Pinpoint the cell where the given text exists, returning its [x, y] midpoint coordinate. 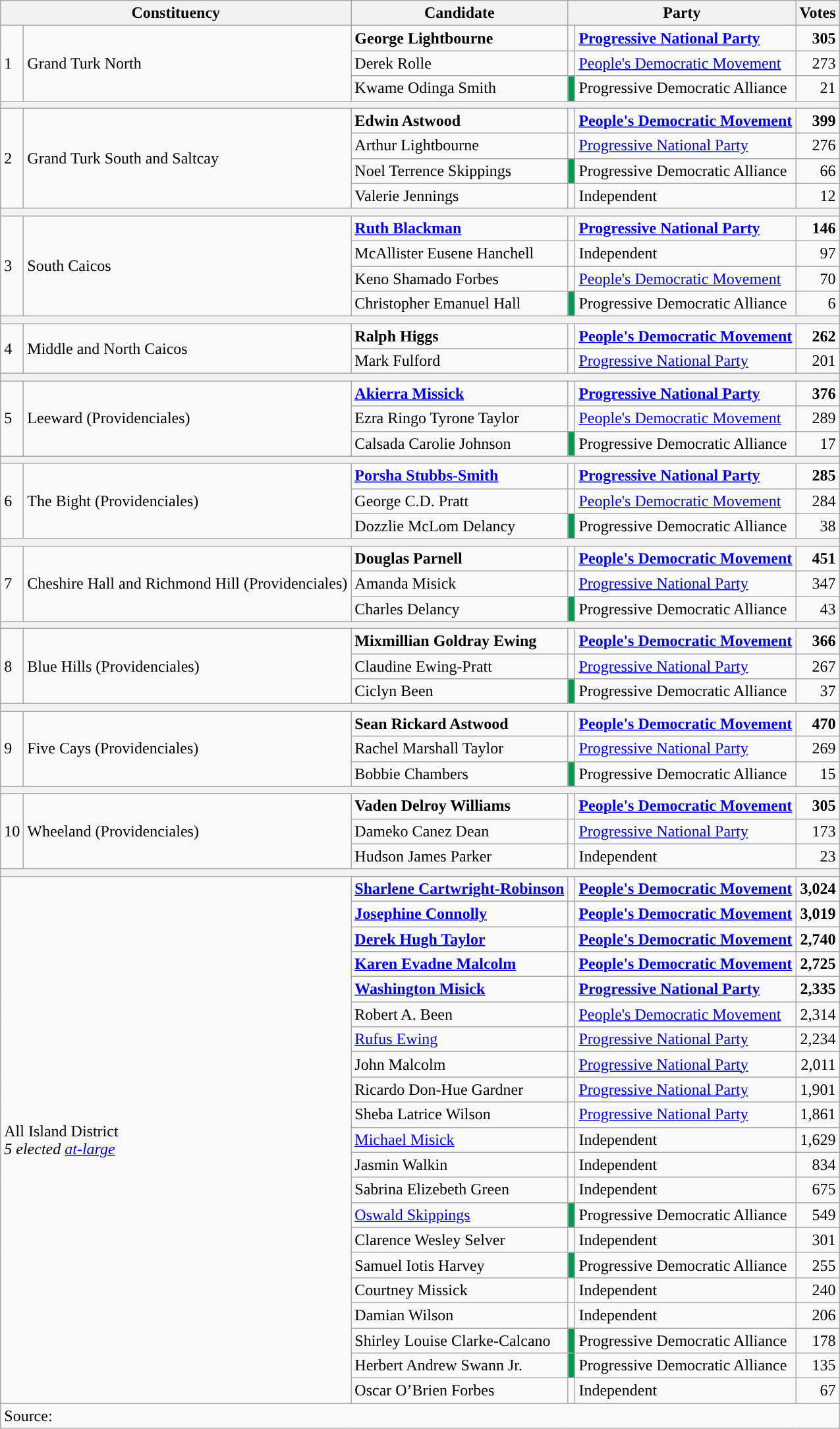
Blue Hills (Providenciales) [187, 666]
George C.D. Pratt [460, 501]
Source: [420, 1416]
17 [818, 444]
97 [818, 253]
Ruth Blackman [460, 228]
Constituency [176, 13]
Sheba Latrice Wilson [460, 1115]
Kwame Odinga Smith [460, 88]
273 [818, 63]
43 [818, 608]
1,901 [818, 1090]
Karen Evadne Malcolm [460, 964]
Rachel Marshall Taylor [460, 749]
178 [818, 1340]
67 [818, 1391]
23 [818, 856]
George Lightbourne [460, 38]
Ezra Ringo Tyrone Taylor [460, 419]
Arthur Lightbourne [460, 146]
269 [818, 749]
Grand Turk South and Saltcay [187, 158]
Michael Misick [460, 1140]
267 [818, 666]
8 [12, 666]
376 [818, 394]
2,335 [818, 989]
1 [12, 63]
Damian Wilson [460, 1315]
2,011 [818, 1064]
Herbert Andrew Swann Jr. [460, 1366]
12 [818, 196]
Mixmillian Goldray Ewing [460, 641]
366 [818, 641]
Akierra Missick [460, 394]
Keno Shamado Forbes [460, 279]
173 [818, 831]
Sharlene Cartwright-Robinson [460, 889]
7 [12, 583]
Valerie Jennings [460, 196]
Derek Hugh Taylor [460, 939]
Cheshire Hall and Richmond Hill (Providenciales) [187, 583]
Vaden Delroy Williams [460, 806]
Samuel Iotis Harvey [460, 1265]
Porsha Stubbs-Smith [460, 476]
Rufus Ewing [460, 1039]
Charles Delancy [460, 608]
Five Cays (Providenciales) [187, 749]
The Bight (Providenciales) [187, 501]
Christopher Emanuel Hall [460, 304]
15 [818, 774]
Robert A. Been [460, 1014]
Hudson James Parker [460, 856]
834 [818, 1165]
Derek Rolle [460, 63]
2,725 [818, 964]
4 [12, 349]
2 [12, 158]
Bobbie Chambers [460, 774]
5 [12, 419]
Shirley Louise Clarke-Calcano [460, 1340]
Mark Fulford [460, 361]
Oswald Skippings [460, 1215]
Edwin Astwood [460, 121]
10 [12, 831]
255 [818, 1265]
South Caicos [187, 266]
549 [818, 1215]
Leeward (Providenciales) [187, 419]
3 [12, 266]
Calsada Carolie Johnson [460, 444]
Ricardo Don-Hue Gardner [460, 1090]
Oscar O’Brien Forbes [460, 1391]
66 [818, 171]
3,019 [818, 914]
Wheeland (Providenciales) [187, 831]
38 [818, 526]
240 [818, 1290]
Candidate [460, 13]
9 [12, 749]
Claudine Ewing-Pratt [460, 666]
399 [818, 121]
3,024 [818, 889]
Douglas Parnell [460, 558]
70 [818, 279]
Noel Terrence Skippings [460, 171]
Sean Rickard Astwood [460, 724]
Party [682, 13]
Votes [818, 13]
Grand Turk North [187, 63]
276 [818, 146]
201 [818, 361]
21 [818, 88]
Courtney Missick [460, 1290]
Jasmin Walkin [460, 1165]
Dozzlie McLom Delancy [460, 526]
470 [818, 724]
206 [818, 1315]
All Island District5 elected at-large [176, 1139]
2,740 [818, 939]
2,234 [818, 1039]
McAllister Eusene Hanchell [460, 253]
451 [818, 558]
2,314 [818, 1014]
285 [818, 476]
Ralph Higgs [460, 336]
37 [818, 691]
John Malcolm [460, 1064]
1,861 [818, 1115]
Sabrina Elizebeth Green [460, 1190]
675 [818, 1190]
Washington Misick [460, 989]
Amanda Misick [460, 583]
Josephine Connolly [460, 914]
Dameko Canez Dean [460, 831]
284 [818, 501]
289 [818, 419]
301 [818, 1240]
262 [818, 336]
146 [818, 228]
Middle and North Caicos [187, 349]
Clarence Wesley Selver [460, 1240]
135 [818, 1366]
1,629 [818, 1140]
Ciclyn Been [460, 691]
347 [818, 583]
